Return the (x, y) coordinate for the center point of the cell that contains the specified text.  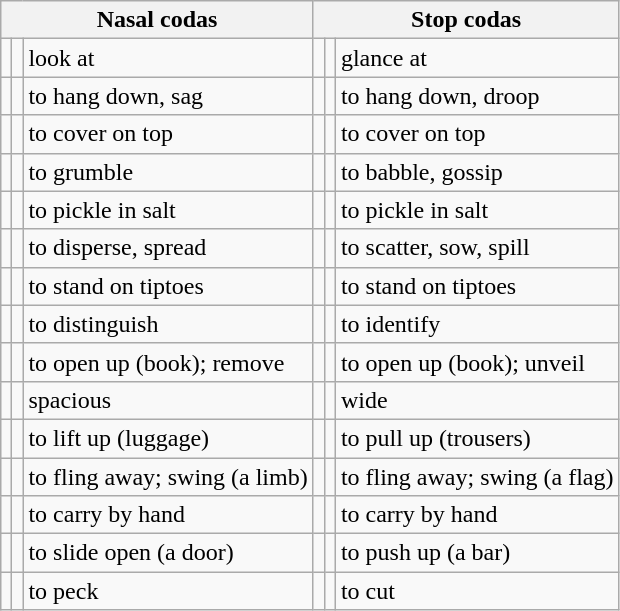
to identify (477, 324)
to push up (a bar) (477, 553)
to disperse, spread (168, 248)
Nasal codas (157, 20)
to babble, gossip (477, 172)
to grumble (168, 172)
to fling away; swing (a limb) (168, 477)
look at (168, 58)
to lift up (luggage) (168, 438)
to scatter, sow, spill (477, 248)
to peck (168, 591)
to fling away; swing (a flag) (477, 477)
Stop codas (466, 20)
to hang down, sag (168, 96)
glance at (477, 58)
to slide open (a door) (168, 553)
to open up (book); unveil (477, 362)
to hang down, droop (477, 96)
spacious (168, 400)
wide (477, 400)
to cut (477, 591)
to open up (book); remove (168, 362)
to pull up (trousers) (477, 438)
to distinguish (168, 324)
